Return [X, Y] of the center of cell containing provided text 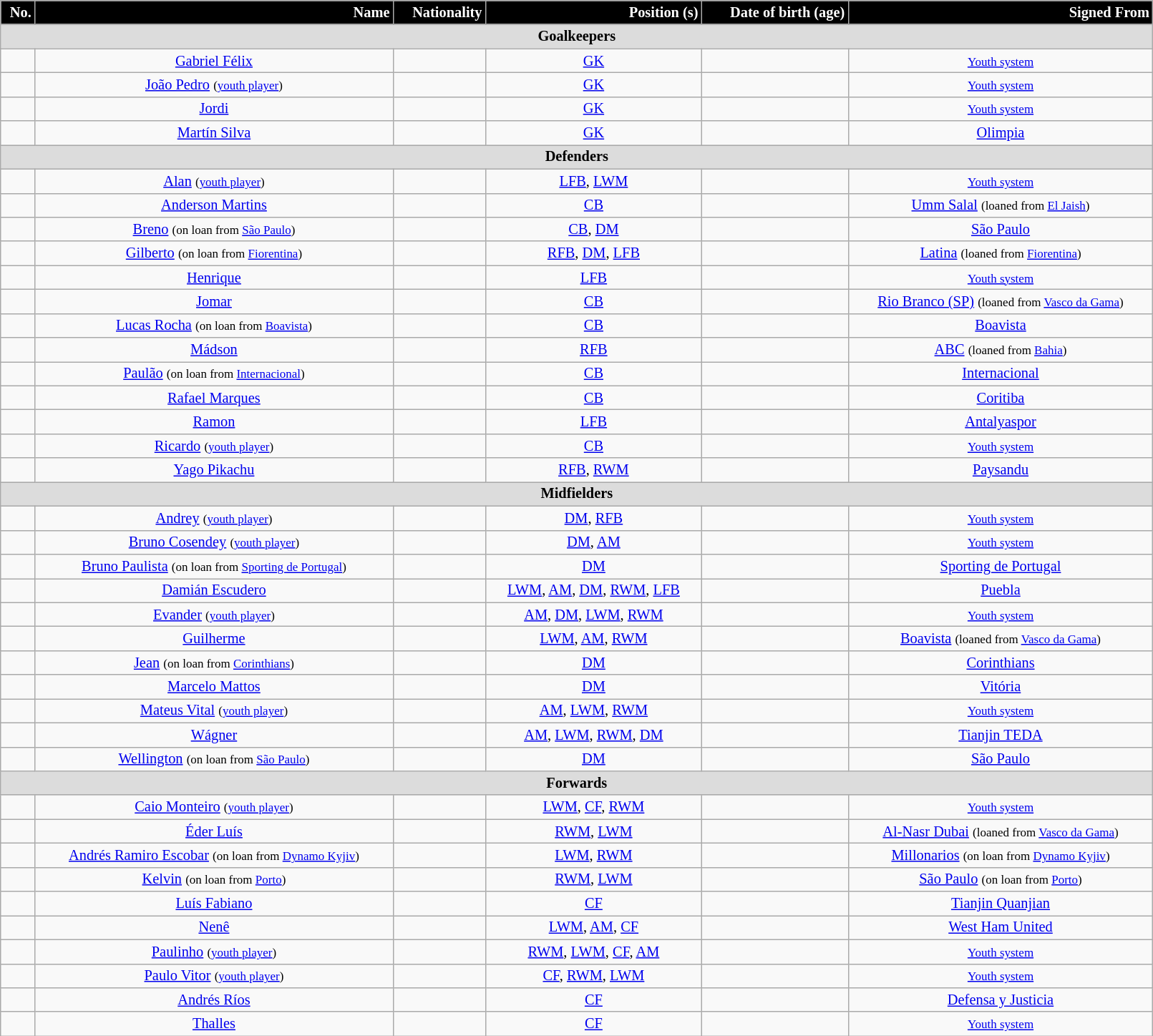
Anderson Martins [215, 205]
Caio Monteiro (youth player) [215, 807]
RFB [593, 350]
Thalles [215, 1024]
Andrés Ramiro Escobar (on loan from Dynamo Kyjiv) [215, 855]
Wágner [215, 735]
Marcelo Mattos [215, 687]
Gilberto (on loan from Fiorentina) [215, 253]
Defenders [577, 157]
Mateus Vital (youth player) [215, 710]
Mádson [215, 350]
Henrique [215, 278]
Martín Silva [215, 133]
Andrey (youth player) [215, 518]
ABC (loaned from Bahia) [1001, 350]
Guilherme [215, 638]
Nenê [215, 927]
RFB, RWM [593, 470]
Bruno Cosendey (youth player) [215, 542]
Wellington (on loan from São Paulo) [215, 759]
Defensa y Justicia [1001, 1000]
Paulo Vitor (youth player) [215, 976]
Breno (on loan from São Paulo) [215, 229]
São Paulo (on loan from Porto) [1001, 879]
Éder Luís [215, 831]
Signed From [1001, 12]
Nationality [439, 12]
João Pedro (youth player) [215, 84]
Puebla [1001, 590]
LWM, AM, CF [593, 927]
Goalkeepers [577, 36]
Forwards [577, 783]
Paulão (on loan from Internacional) [215, 373]
Umm Salal (loaned from El Jaish) [1001, 205]
Vitória [1001, 687]
LWM, AM, RWM [593, 638]
Paysandu [1001, 470]
West Ham United [1001, 927]
No. [18, 12]
Lucas Rocha (on loan from Boavista) [215, 326]
Tianjin Quanjian [1001, 904]
Luís Fabiano [215, 904]
Jordi [215, 109]
Yago Pikachu [215, 470]
Boavista (loaned from Vasco da Gama) [1001, 638]
LFB, LWM [593, 181]
DM, RFB [593, 518]
Corinthians [1001, 663]
Rio Branco (SP) (loaned from Vasco da Gama) [1001, 301]
Latina (loaned from Fiorentina) [1001, 253]
Millonarios (on loan from Dynamo Kyjiv) [1001, 855]
Rafael Marques [215, 398]
Midfielders [577, 494]
AM, LWM, RWM [593, 710]
Ramon [215, 421]
Internacional [1001, 373]
Boavista [1001, 326]
AM, LWM, RWM, DM [593, 735]
Date of birth (age) [774, 12]
Al-Nasr Dubai (loaned from Vasco da Gama) [1001, 831]
Bruno Paulista (on loan from Sporting de Portugal) [215, 566]
Jomar [215, 301]
Olimpia [1001, 133]
RFB, DM, LFB [593, 253]
Sporting de Portugal [1001, 566]
Damián Escudero [215, 590]
CF, RWM, LWM [593, 976]
Name [215, 12]
Jean (on loan from Corinthians) [215, 663]
AM, DM, LWM, RWM [593, 615]
Antalyaspor [1001, 421]
Position (s) [593, 12]
Coritiba [1001, 398]
DM, AM [593, 542]
Gabriel Félix [215, 61]
Andrés Ríos [215, 1000]
Tianjin TEDA [1001, 735]
Kelvin (on loan from Porto) [215, 879]
Alan (youth player) [215, 181]
Paulinho (youth player) [215, 952]
CB, DM [593, 229]
LWM, RWM [593, 855]
RWM, LWM, CF, AM [593, 952]
LWM, AM, DM, RWM, LFB [593, 590]
Evander (youth player) [215, 615]
LWM, CF, RWM [593, 807]
Ricardo (youth player) [215, 446]
